Pinpoint the cell where the given text exists, returning its (x, y) midpoint coordinate. 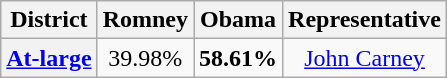
District (49, 20)
John Carney (365, 58)
Romney (145, 20)
58.61% (238, 58)
At-large (49, 58)
Representative (365, 20)
Obama (238, 20)
39.98% (145, 58)
